From the cell containing the given text, extract its center point as (X, Y) coordinate. 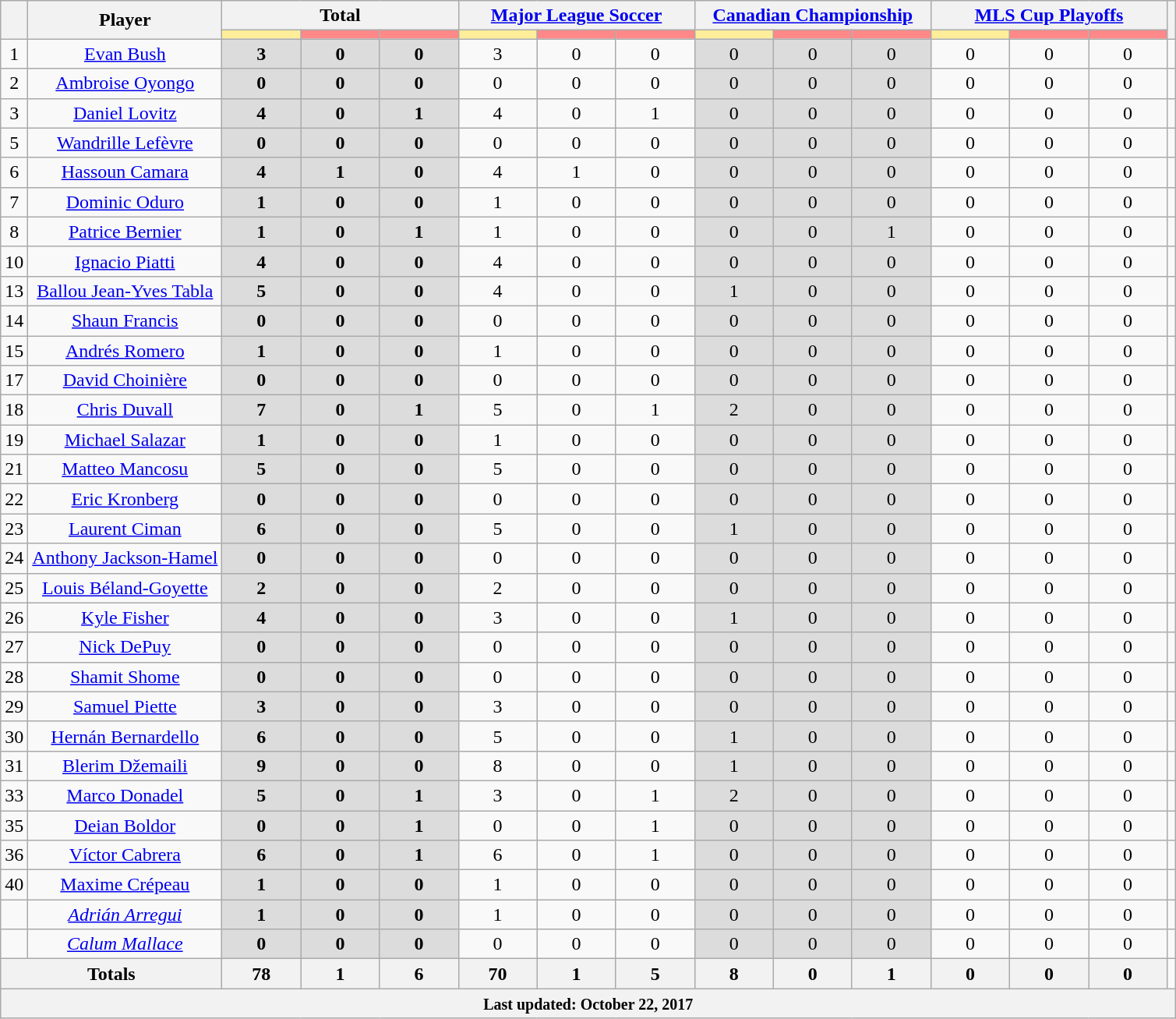
David Choinière (125, 380)
10 (14, 261)
40 (14, 885)
Blerim Džemaili (125, 766)
Totals (111, 974)
22 (14, 499)
26 (14, 617)
Dominic Oduro (125, 202)
Ignacio Piatti (125, 261)
Ambroise Oyongo (125, 83)
Maxime Crépeau (125, 885)
36 (14, 855)
31 (14, 766)
Ballou Jean-Yves Tabla (125, 291)
Deian Boldor (125, 826)
9 (262, 766)
Evan Bush (125, 54)
Shaun Francis (125, 320)
23 (14, 529)
Michael Salazar (125, 440)
30 (14, 736)
Calum Mallace (125, 944)
Andrés Romero (125, 350)
21 (14, 469)
Player (125, 20)
Laurent Ciman (125, 529)
Daniel Lovitz (125, 113)
Adrián Arregui (125, 915)
MLS Cup Playoffs (1049, 16)
14 (14, 320)
13 (14, 291)
Last updated: October 22, 2017 (588, 1003)
70 (497, 974)
Total (340, 16)
Wandrille Lefèvre (125, 143)
Eric Kronberg (125, 499)
27 (14, 647)
Hernán Bernardello (125, 736)
Matteo Mancosu (125, 469)
Marco Donadel (125, 795)
Major League Soccer (577, 16)
29 (14, 706)
Chris Duvall (125, 410)
17 (14, 380)
Patrice Bernier (125, 232)
Víctor Cabrera (125, 855)
Shamit Shome (125, 677)
78 (262, 974)
Louis Béland-Goyette (125, 588)
Canadian Championship (812, 16)
Anthony Jackson-Hamel (125, 558)
Samuel Piette (125, 706)
33 (14, 795)
Hassoun Camara (125, 172)
24 (14, 558)
19 (14, 440)
18 (14, 410)
35 (14, 826)
Nick DePuy (125, 647)
28 (14, 677)
15 (14, 350)
Kyle Fisher (125, 617)
25 (14, 588)
